Identify which cell holds the provided text, then report its [x, y] central coordinate. 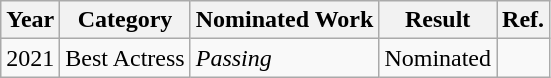
Best Actress [125, 58]
Nominated [438, 58]
Category [125, 20]
2021 [30, 58]
Nominated Work [284, 20]
Passing [284, 58]
Result [438, 20]
Year [30, 20]
Ref. [524, 20]
